Search for the cell housing the specified text and yield its (x, y) center coordinate. 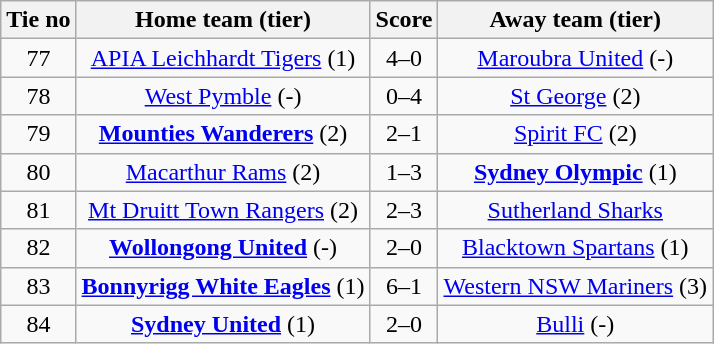
Western NSW Mariners (3) (576, 286)
Sydney Olympic (1) (576, 172)
Mt Druitt Town Rangers (2) (223, 210)
1–3 (404, 172)
Blacktown Spartans (1) (576, 248)
79 (38, 134)
Bulli (-) (576, 324)
6–1 (404, 286)
84 (38, 324)
2–1 (404, 134)
77 (38, 58)
Bonnyrigg White Eagles (1) (223, 286)
Maroubra United (-) (576, 58)
Tie no (38, 20)
Spirit FC (2) (576, 134)
Away team (tier) (576, 20)
83 (38, 286)
Score (404, 20)
West Pymble (-) (223, 96)
St George (2) (576, 96)
81 (38, 210)
Macarthur Rams (2) (223, 172)
Wollongong United (-) (223, 248)
0–4 (404, 96)
80 (38, 172)
78 (38, 96)
Sutherland Sharks (576, 210)
Home team (tier) (223, 20)
APIA Leichhardt Tigers (1) (223, 58)
Sydney United (1) (223, 324)
Mounties Wanderers (2) (223, 134)
82 (38, 248)
2–3 (404, 210)
4–0 (404, 58)
